Find where the given text appears and provide that cell's center as (x, y) coordinate. 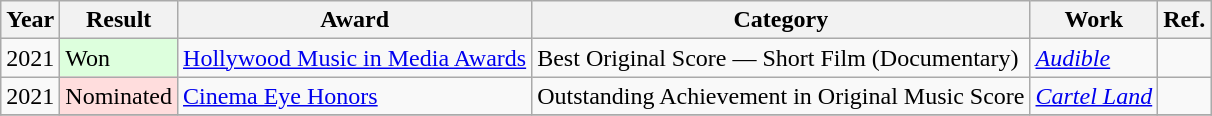
Outstanding Achievement in Original Music Score (781, 96)
Won (119, 58)
Year (30, 20)
Result (119, 20)
Category (781, 20)
Ref. (1184, 20)
Work (1094, 20)
Award (355, 20)
Audible (1094, 58)
Nominated (119, 96)
Cartel Land (1094, 96)
Cinema Eye Honors (355, 96)
Hollywood Music in Media Awards (355, 58)
Best Original Score — Short Film (Documentary) (781, 58)
